Identify which cell holds the provided text, then report its (x, y) central coordinate. 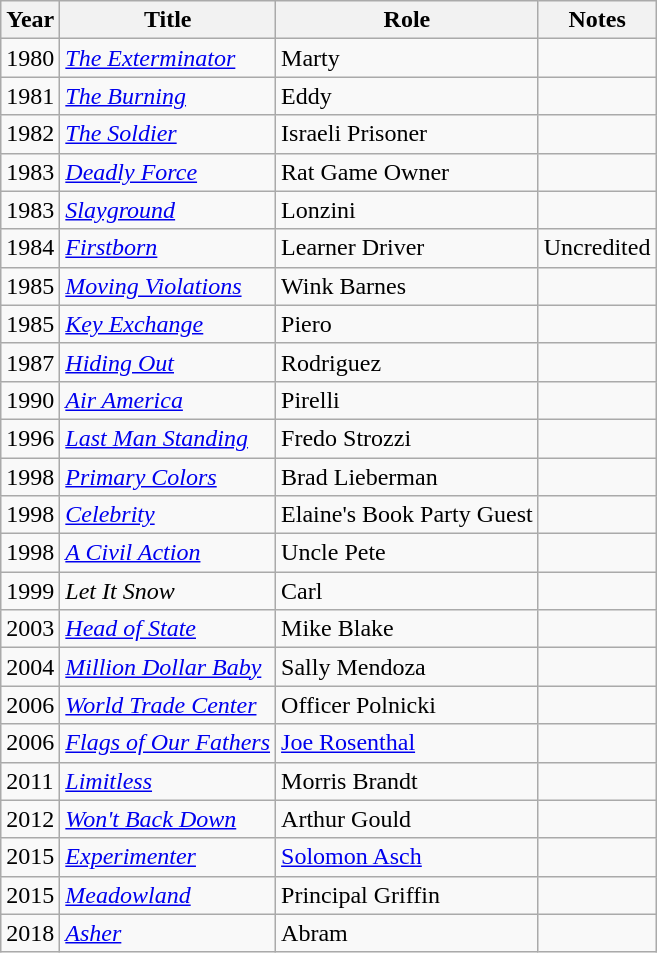
Principal Griffin (408, 895)
The Exterminator (168, 58)
Moving Violations (168, 286)
Slayground (168, 210)
Israeli Prisoner (408, 134)
Solomon Asch (408, 857)
Marty (408, 58)
World Trade Center (168, 705)
1980 (30, 58)
Head of State (168, 629)
1984 (30, 248)
Rat Game Owner (408, 172)
Brad Lieberman (408, 477)
1982 (30, 134)
Million Dollar Baby (168, 667)
Joe Rosenthal (408, 743)
Won't Back Down (168, 819)
Elaine's Book Party Guest (408, 515)
Officer Polnicki (408, 705)
Let It Snow (168, 591)
Morris Brandt (408, 781)
2011 (30, 781)
Flags of Our Fathers (168, 743)
Asher (168, 933)
Eddy (408, 96)
Learner Driver (408, 248)
A Civil Action (168, 553)
Piero (408, 324)
1987 (30, 362)
Celebrity (168, 515)
The Burning (168, 96)
Limitless (168, 781)
Hiding Out (168, 362)
Key Exchange (168, 324)
Pirelli (408, 400)
Deadly Force (168, 172)
Uncredited (597, 248)
1999 (30, 591)
1996 (30, 438)
Mike Blake (408, 629)
Wink Barnes (408, 286)
Last Man Standing (168, 438)
2003 (30, 629)
Year (30, 20)
2018 (30, 933)
Air America (168, 400)
Notes (597, 20)
Title (168, 20)
Role (408, 20)
The Soldier (168, 134)
Sally Mendoza (408, 667)
Lonzini (408, 210)
2012 (30, 819)
1981 (30, 96)
2004 (30, 667)
Carl (408, 591)
Experimenter (168, 857)
Uncle Pete (408, 553)
Fredo Strozzi (408, 438)
Rodriguez (408, 362)
Arthur Gould (408, 819)
1990 (30, 400)
Meadowland (168, 895)
Primary Colors (168, 477)
Abram (408, 933)
Firstborn (168, 248)
